Capture the cell that displays the provided text and extract its (x, y) central coordinate. 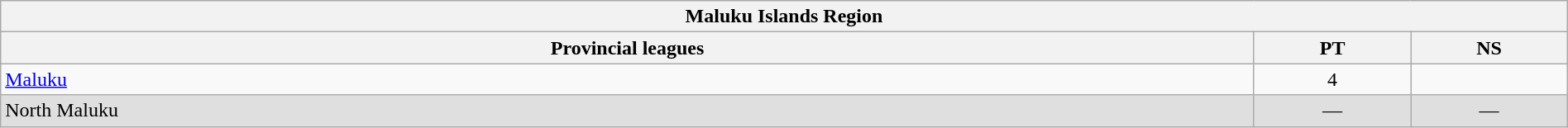
4 (1331, 79)
NS (1489, 48)
PT (1331, 48)
Maluku Islands Region (784, 17)
Provincial leagues (628, 48)
North Maluku (628, 111)
Maluku (628, 79)
